Return (X, Y) of the center of cell containing provided text 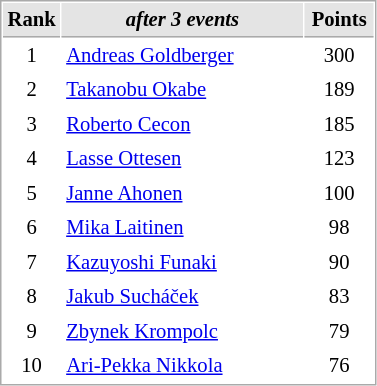
4 (32, 158)
Zbynek Krompolc (183, 332)
6 (32, 228)
Jakub Sucháček (183, 296)
Takanobu Okabe (183, 90)
83 (340, 296)
185 (340, 124)
5 (32, 194)
79 (340, 332)
90 (340, 262)
189 (340, 90)
1 (32, 56)
8 (32, 296)
Roberto Cecon (183, 124)
9 (32, 332)
Kazuyoshi Funaki (183, 262)
2 (32, 90)
76 (340, 366)
Points (340, 20)
Andreas Goldberger (183, 56)
123 (340, 158)
Janne Ahonen (183, 194)
Rank (32, 20)
Ari-Pekka Nikkola (183, 366)
98 (340, 228)
10 (32, 366)
after 3 events (183, 20)
7 (32, 262)
Lasse Ottesen (183, 158)
100 (340, 194)
300 (340, 56)
3 (32, 124)
Mika Laitinen (183, 228)
